Locate the cell with the specified text and output its (x, y) center coordinate. 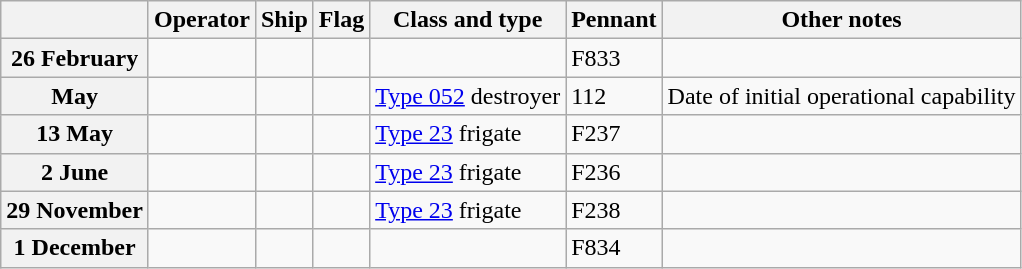
26 February (75, 58)
F237 (614, 134)
13 May (75, 134)
F833 (614, 58)
112 (614, 96)
2 June (75, 172)
Ship (284, 20)
Flag (341, 20)
Class and type (468, 20)
Date of initial operational capability (842, 96)
1 December (75, 248)
29 November (75, 210)
Pennant (614, 20)
Other notes (842, 20)
Operator (202, 20)
Type 052 destroyer (468, 96)
F238 (614, 210)
May (75, 96)
F236 (614, 172)
F834 (614, 248)
